From the cell containing the given text, extract its center point as [X, Y] coordinate. 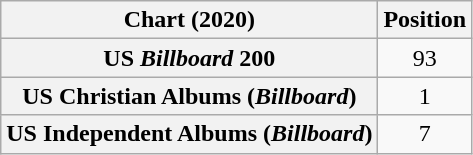
93 [425, 58]
US Christian Albums (Billboard) [190, 96]
Position [425, 20]
7 [425, 134]
Chart (2020) [190, 20]
1 [425, 96]
US Independent Albums (Billboard) [190, 134]
US Billboard 200 [190, 58]
